Detect which cell encompasses the target text, then output its [X, Y] center coordinate. 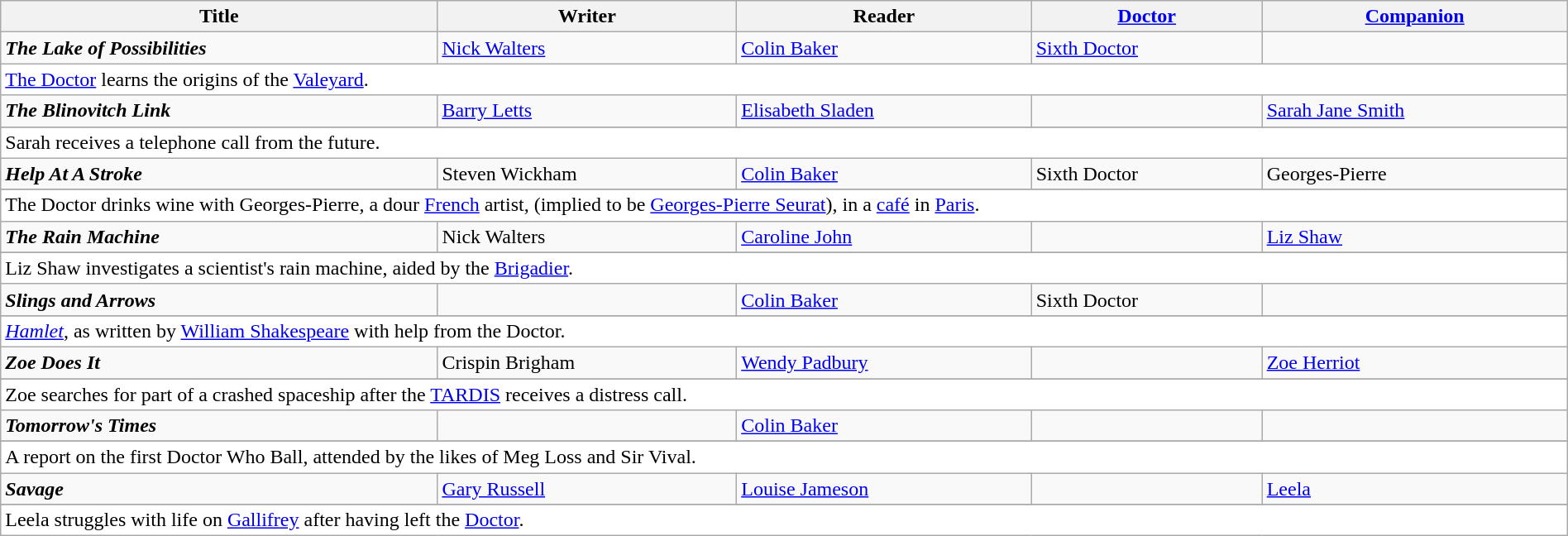
Slings and Arrows [219, 299]
Caroline John [884, 237]
Crispin Brigham [587, 362]
Help At A Stroke [219, 174]
Savage [219, 489]
Georges-Pierre [1414, 174]
Sarah Jane Smith [1414, 111]
Louise Jameson [884, 489]
Gary Russell [587, 489]
Companion [1414, 17]
Sarah receives a telephone call from the future. [784, 142]
Barry Letts [587, 111]
Zoe Does It [219, 362]
Zoe Herriot [1414, 362]
A report on the first Doctor Who Ball, attended by the likes of Meg Loss and Sir Vival. [784, 457]
Tomorrow's Times [219, 426]
Liz Shaw investigates a scientist's rain machine, aided by the Brigadier. [784, 268]
Writer [587, 17]
Hamlet, as written by William Shakespeare with help from the Doctor. [784, 331]
The Lake of Possibilities [219, 48]
Steven Wickham [587, 174]
Leela [1414, 489]
Zoe searches for part of a crashed spaceship after the TARDIS receives a distress call. [784, 395]
The Rain Machine [219, 237]
Doctor [1146, 17]
The Doctor drinks wine with Georges-Pierre, a dour French artist, (implied to be Georges-Pierre Seurat), in a café in Paris. [784, 205]
Wendy Padbury [884, 362]
Leela struggles with life on Gallifrey after having left the Doctor. [784, 520]
Reader [884, 17]
Title [219, 17]
Liz Shaw [1414, 237]
Elisabeth Sladen [884, 111]
The Doctor learns the origins of the Valeyard. [784, 79]
The Blinovitch Link [219, 111]
